Extract the [X, Y] coordinate from the center of the cell holding the provided text.  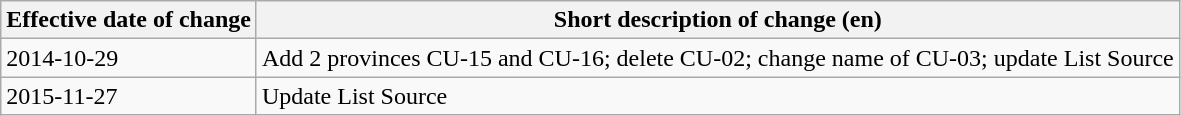
Update List Source [718, 96]
Effective date of change [129, 20]
2014-10-29 [129, 58]
Add 2 provinces CU-15 and CU-16; delete CU-02; change name of CU-03; update List Source [718, 58]
2015-11-27 [129, 96]
Short description of change (en) [718, 20]
